Detect which cell encompasses the target text, then output its (x, y) center coordinate. 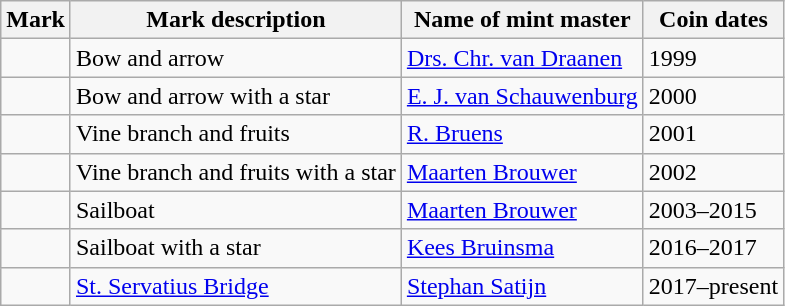
2000 (713, 96)
2002 (713, 172)
Mark description (236, 20)
Drs. Chr. van Draanen (522, 58)
Bow and arrow (236, 58)
Name of mint master (522, 20)
Vine branch and fruits (236, 134)
2003–2015 (713, 210)
Sailboat (236, 210)
St. Servatius Bridge (236, 286)
R. Bruens (522, 134)
1999 (713, 58)
Kees Bruinsma (522, 248)
2016–2017 (713, 248)
Coin dates (713, 20)
Bow and arrow with a star (236, 96)
Mark (36, 20)
Sailboat with a star (236, 248)
2001 (713, 134)
2017–present (713, 286)
Vine branch and fruits with a star (236, 172)
Stephan Satijn (522, 286)
E. J. van Schauwenburg (522, 96)
